Output the (x, y) coordinate of the center of the cell containing the given text.  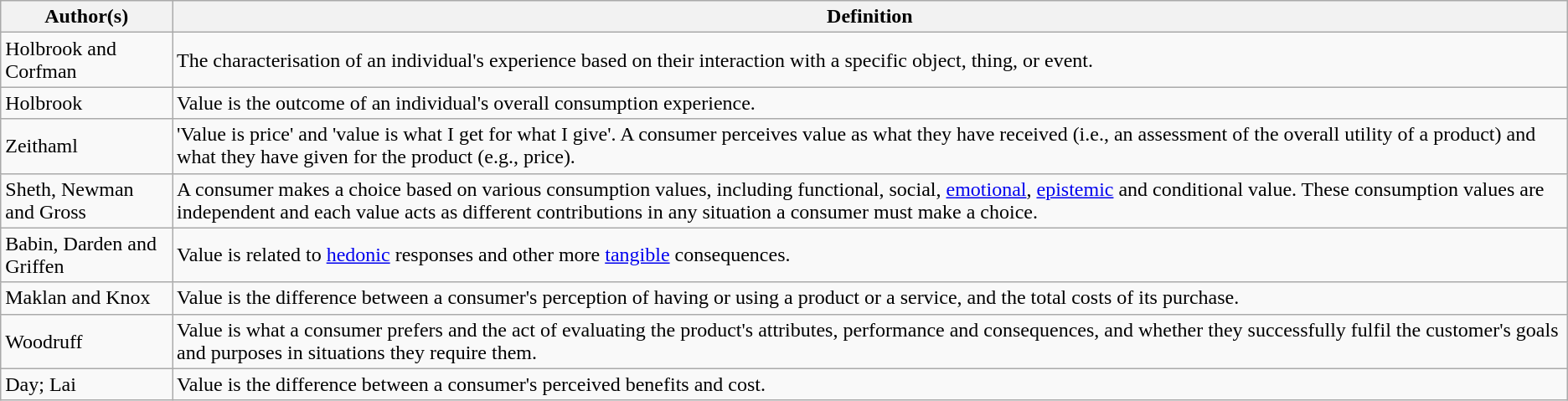
Value is the outcome of an individual's overall consumption experience. (870, 103)
Definition (870, 17)
Holbrook and Corfman (87, 60)
The characterisation of an individual's experience based on their interaction with a specific object, thing, or event. (870, 60)
Day; Lai (87, 384)
Zeithaml (87, 146)
Woodruff (87, 342)
Maklan and Knox (87, 298)
Value is the difference between a consumer's perception of having or using a product or a service, and the total costs of its purchase. (870, 298)
Value is the difference between a consumer's perceived benefits and cost. (870, 384)
Value is related to hedonic responses and other more tangible consequences. (870, 254)
Holbrook (87, 103)
Author(s) (87, 17)
Babin, Darden and Griffen (87, 254)
Sheth, Newman and Gross (87, 201)
